Provide the [x, y] coordinate of the cell's center where the given text is located.  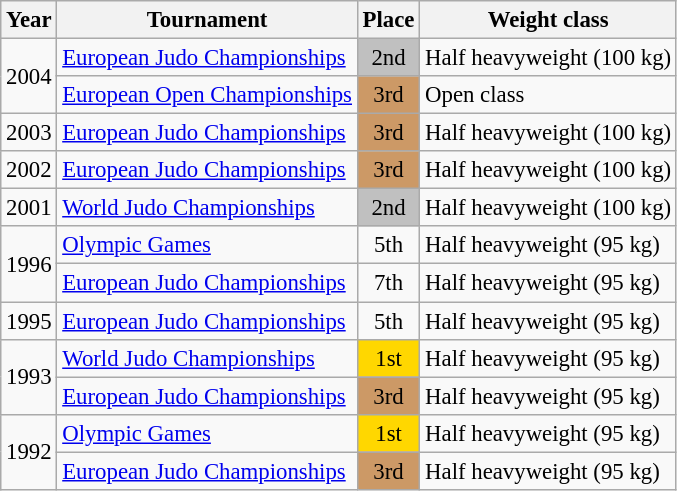
Weight class [548, 20]
1995 [29, 321]
Open class [548, 95]
Tournament [207, 20]
2004 [29, 76]
Place [388, 20]
Year [29, 20]
1996 [29, 264]
2002 [29, 170]
1992 [29, 452]
2003 [29, 133]
2001 [29, 208]
1993 [29, 376]
7th [388, 283]
European Open Championships [207, 95]
